Locate the cell with the specified text and output its (x, y) center coordinate. 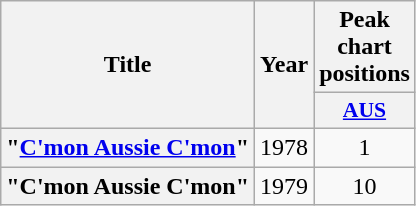
10 (365, 185)
AUS (365, 111)
1978 (284, 147)
1 (365, 147)
Year (284, 65)
1979 (284, 185)
Title (128, 65)
Peak chart positions (365, 47)
